Provide the (X, Y) coordinate of the cell's center where the given text is located.  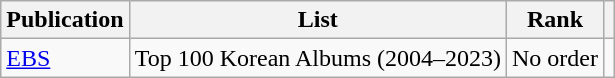
Publication (65, 20)
EBS (65, 58)
List (318, 20)
Top 100 Korean Albums (2004–2023) (318, 58)
No order (556, 58)
Rank (556, 20)
